From the cell containing the given text, extract its center point as (x, y) coordinate. 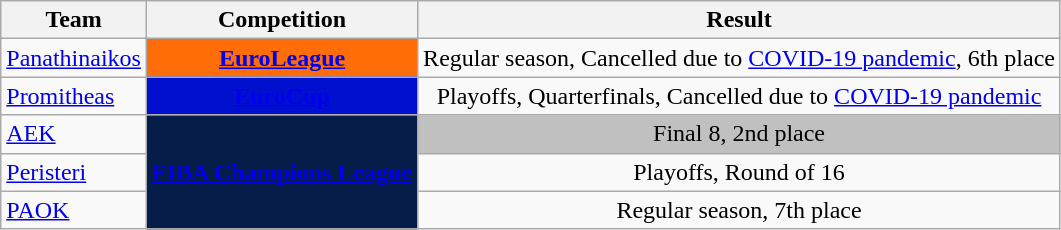
Team (74, 20)
Playoffs, Round of 16 (740, 172)
FIBA Champions League (282, 172)
AEK (74, 134)
Result (740, 20)
Peristeri (74, 172)
PAOK (74, 210)
Promitheas (74, 96)
EuroLeague (282, 58)
Regular season, 7th place (740, 210)
Competition (282, 20)
Playoffs, Quarterfinals, Cancelled due to COVID-19 pandemic (740, 96)
Regular season, Cancelled due to COVID-19 pandemic, 6th place (740, 58)
EuroCup (282, 96)
Final 8, 2nd place (740, 134)
Panathinaikos (74, 58)
